Identify which cell holds the provided text, then report its [x, y] central coordinate. 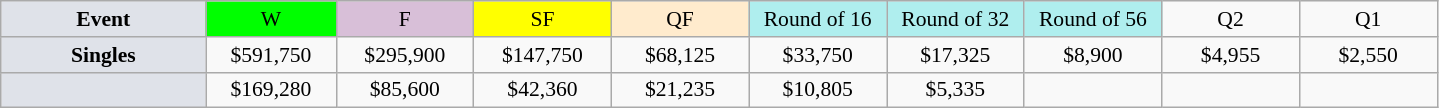
$169,280 [271, 90]
Q1 [1368, 19]
$33,750 [818, 55]
Event [104, 19]
$85,600 [405, 90]
Q2 [1231, 19]
$21,235 [680, 90]
F [405, 19]
W [271, 19]
$147,750 [543, 55]
Round of 16 [818, 19]
Round of 56 [1093, 19]
$5,335 [955, 90]
$17,325 [955, 55]
$2,550 [1368, 55]
$4,955 [1231, 55]
$68,125 [680, 55]
$295,900 [405, 55]
Round of 32 [955, 19]
$10,805 [818, 90]
$8,900 [1093, 55]
$42,360 [543, 90]
SF [543, 19]
Singles [104, 55]
QF [680, 19]
$591,750 [271, 55]
